Search for the cell housing the specified text and yield its [x, y] center coordinate. 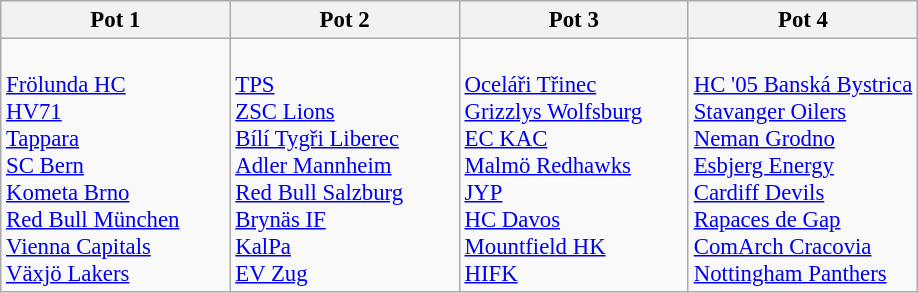
HC '05 Banská Bystrica Stavanger Oilers Neman Grodno Esbjerg Energy Cardiff Devils Rapaces de Gap ComArch Cracovia Nottingham Panthers [802, 166]
Oceláři Třinec Grizzlys Wolfsburg EC KAC Malmö Redhawks JYP HC Davos Mountfield HK HIFK [574, 166]
TPS ZSC Lions Bílí Tygři Liberec Adler Mannheim Red Bull Salzburg Brynäs IF KalPa EV Zug [344, 166]
Frölunda HC HV71 Tappara SC Bern Kometa Brno Red Bull München Vienna Capitals Växjö Lakers [116, 166]
Pot 3 [574, 20]
Pot 4 [802, 20]
Pot 1 [116, 20]
Pot 2 [344, 20]
